Find where the given text appears and provide that cell's center as [x, y] coordinate. 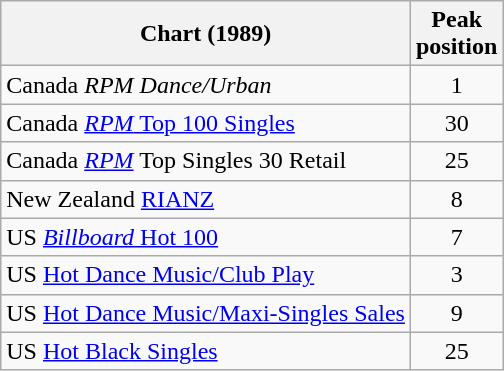
Peakposition [456, 34]
US Billboard Hot 100 [206, 237]
3 [456, 275]
US Hot Black Singles [206, 351]
9 [456, 313]
7 [456, 237]
New Zealand RIANZ [206, 199]
1 [456, 85]
30 [456, 123]
8 [456, 199]
Canada RPM Dance/Urban [206, 85]
US Hot Dance Music/Club Play [206, 275]
US Hot Dance Music/Maxi-Singles Sales [206, 313]
Chart (1989) [206, 34]
Canada RPM Top Singles 30 Retail [206, 161]
Canada RPM Top 100 Singles [206, 123]
